Scan for the cell matching the given text and deliver its (x, y) coordinate at center. 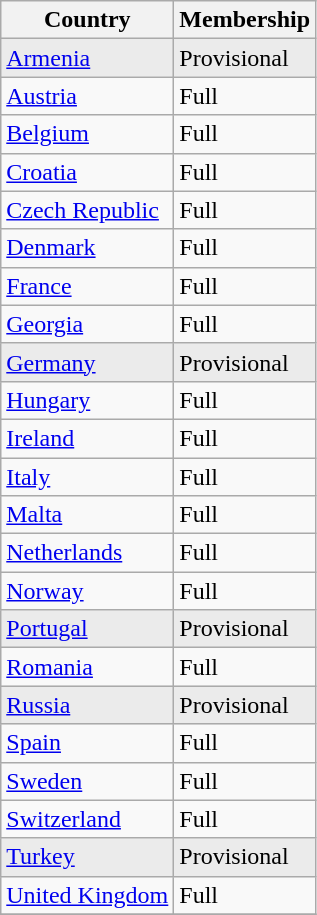
Membership (245, 20)
Denmark (88, 248)
Turkey (88, 857)
Netherlands (88, 553)
Hungary (88, 400)
Austria (88, 96)
Georgia (88, 324)
Armenia (88, 58)
Malta (88, 515)
Belgium (88, 134)
United Kingdom (88, 895)
Russia (88, 705)
France (88, 286)
Ireland (88, 438)
Spain (88, 743)
Switzerland (88, 819)
Country (88, 20)
Italy (88, 477)
Germany (88, 362)
Romania (88, 667)
Czech Republic (88, 210)
Portugal (88, 629)
Norway (88, 591)
Sweden (88, 781)
Croatia (88, 172)
